For the text-containing cell, return its midpoint in [X, Y] coordinate format. 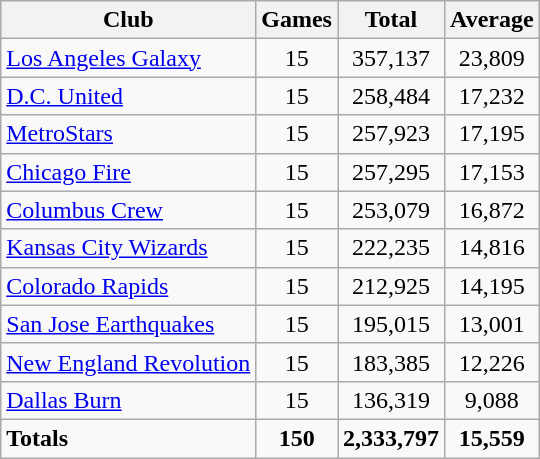
258,484 [392, 96]
16,872 [492, 210]
136,319 [392, 400]
D.C. United [128, 96]
253,079 [392, 210]
San Jose Earthquakes [128, 324]
Games [297, 20]
Club [128, 20]
Los Angeles Galaxy [128, 58]
Totals [128, 438]
17,232 [492, 96]
Chicago Fire [128, 172]
MetroStars [128, 134]
17,153 [492, 172]
Kansas City Wizards [128, 248]
New England Revolution [128, 362]
9,088 [492, 400]
15,559 [492, 438]
Total [392, 20]
257,295 [392, 172]
2,333,797 [392, 438]
Average [492, 20]
14,195 [492, 286]
13,001 [492, 324]
23,809 [492, 58]
357,137 [392, 58]
Colorado Rapids [128, 286]
257,923 [392, 134]
212,925 [392, 286]
Dallas Burn [128, 400]
183,385 [392, 362]
17,195 [492, 134]
195,015 [392, 324]
12,226 [492, 362]
Columbus Crew [128, 210]
150 [297, 438]
14,816 [492, 248]
222,235 [392, 248]
